Determine the (X, Y) coordinate at the center of the cell enclosing the given text.  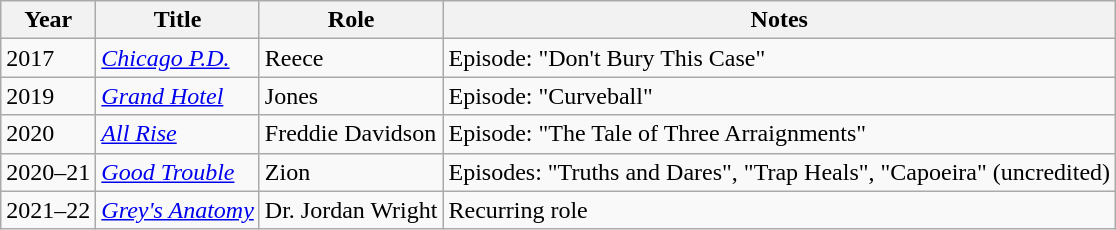
Freddie Davidson (351, 134)
Episode: "Don't Bury This Case" (780, 58)
Episode: "Curveball" (780, 96)
Episodes: "Truths and Dares", "Trap Heals", "Capoeira" (uncredited) (780, 172)
Year (48, 20)
Grand Hotel (178, 96)
Jones (351, 96)
Grey's Anatomy (178, 210)
2020 (48, 134)
Notes (780, 20)
Good Trouble (178, 172)
2019 (48, 96)
Title (178, 20)
2020–21 (48, 172)
Zion (351, 172)
Role (351, 20)
Reece (351, 58)
All Rise (178, 134)
Episode: "The Tale of Three Arraignments" (780, 134)
Recurring role (780, 210)
2021–22 (48, 210)
2017 (48, 58)
Chicago P.D. (178, 58)
Dr. Jordan Wright (351, 210)
